Determine the (x, y) coordinate at the center of the cell enclosing the given text.  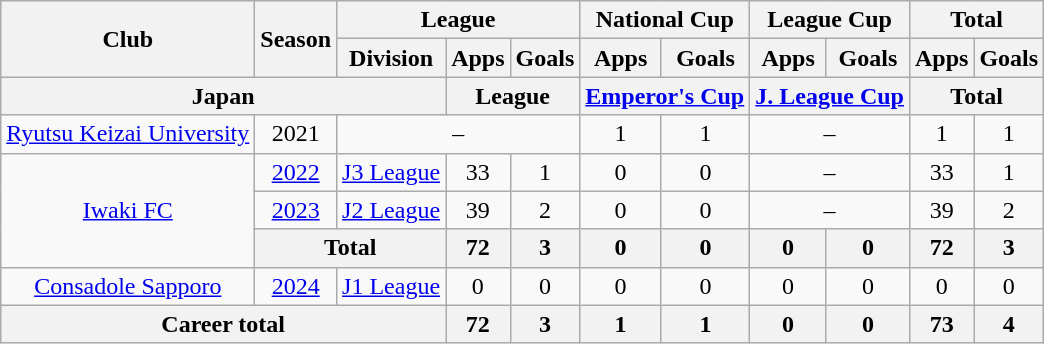
4 (1009, 324)
Club (128, 39)
J2 League (392, 210)
Career total (224, 324)
Japan (224, 96)
Season (296, 39)
Consadole Sapporo (128, 286)
2022 (296, 172)
73 (941, 324)
Division (392, 58)
J3 League (392, 172)
J. League Cup (830, 96)
2021 (296, 134)
2023 (296, 210)
J1 League (392, 286)
Iwaki FC (128, 210)
National Cup (665, 20)
2024 (296, 286)
Ryutsu Keizai University (128, 134)
League Cup (830, 20)
Emperor's Cup (665, 96)
